Locate the cell with the specified text and output its (X, Y) center coordinate. 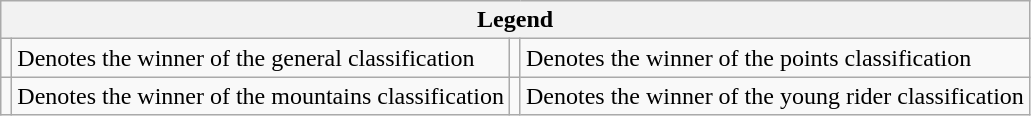
Denotes the winner of the general classification (261, 58)
Denotes the winner of the mountains classification (261, 96)
Legend (516, 20)
Denotes the winner of the young rider classification (774, 96)
Denotes the winner of the points classification (774, 58)
